Return [X, Y] of the center of cell containing provided text 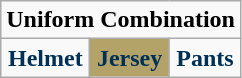
Helmet [46, 58]
Pants [204, 58]
Jersey [130, 58]
Uniform Combination [121, 20]
